For the text-containing cell, return its midpoint in [X, Y] coordinate format. 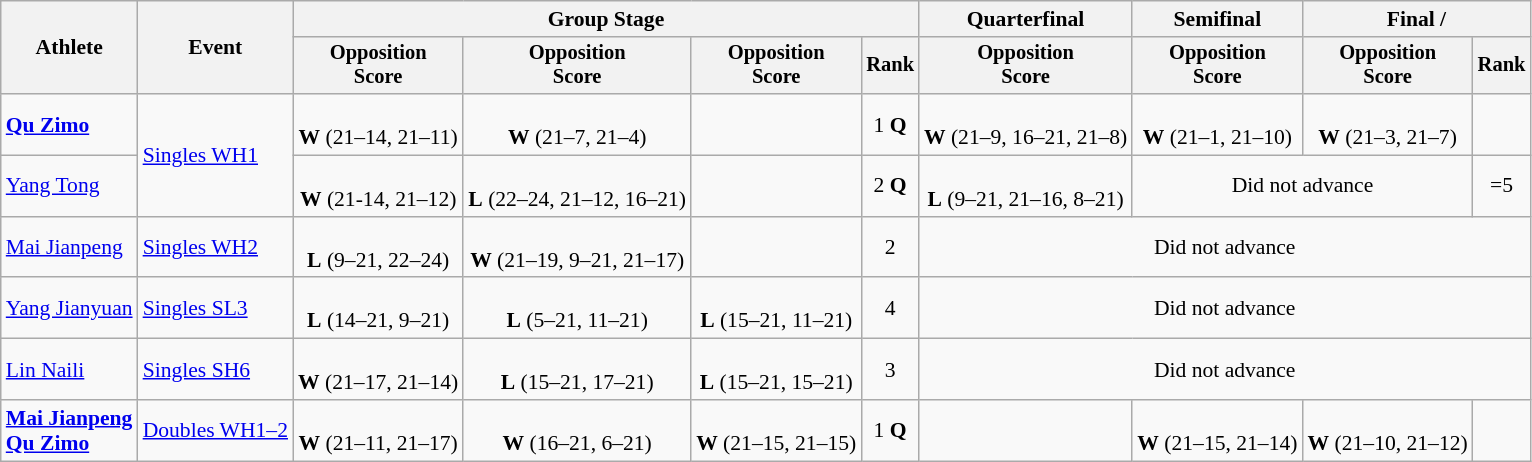
W (21–19, 9–21, 21–17) [577, 248]
Final / [1417, 19]
W (21–14, 21–11) [378, 124]
W (21–15, 21–15) [776, 430]
2 Q [890, 186]
Yang Jianyuan [70, 308]
L (9–21, 22–24) [378, 248]
L (15–21, 11–21) [776, 308]
Singles WH2 [216, 248]
W (21–15, 21–14) [1217, 430]
W (21–17, 21–14) [378, 370]
L (5–21, 11–21) [577, 308]
Singles SL3 [216, 308]
L (14–21, 9–21) [378, 308]
Event [216, 48]
W (21–11, 21–17) [378, 430]
L (9–21, 21–16, 8–21) [1026, 186]
L (15–21, 17–21) [577, 370]
Qu Zimo [70, 124]
Athlete [70, 48]
Yang Tong [70, 186]
L (22–24, 21–12, 16–21) [577, 186]
3 [890, 370]
Quarterfinal [1026, 19]
W (21–7, 21–4) [577, 124]
=5 [1502, 186]
Singles SH6 [216, 370]
W (21–1, 21–10) [1217, 124]
4 [890, 308]
Mai Jianpeng [70, 248]
Group Stage [606, 19]
Doubles WH1–2 [216, 430]
Mai JianpengQu Zimo [70, 430]
Lin Naili [70, 370]
Semifinal [1217, 19]
W (21–9, 16–21, 21–8) [1026, 124]
2 [890, 248]
W (16–21, 6–21) [577, 430]
W (21-14, 21–12) [378, 186]
L (15–21, 15–21) [776, 370]
W (21–10, 21–12) [1388, 430]
W (21–3, 21–7) [1388, 124]
Singles WH1 [216, 155]
